Capture the cell that displays the provided text and extract its [X, Y] central coordinate. 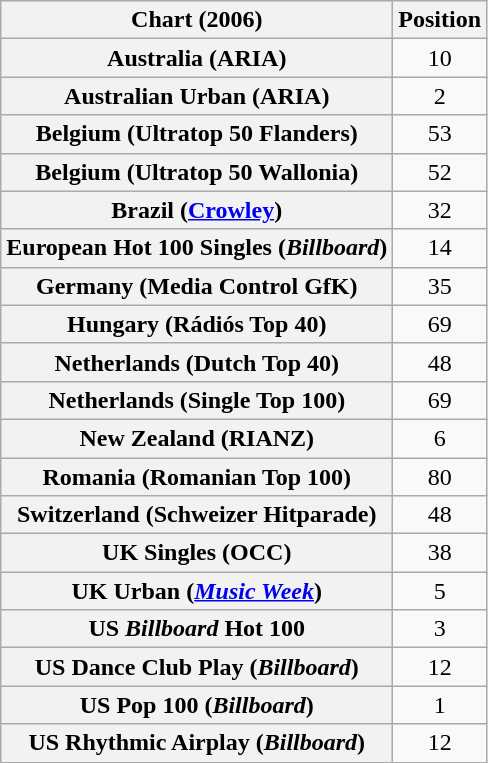
US Billboard Hot 100 [197, 629]
UK Singles (OCC) [197, 553]
Netherlands (Single Top 100) [197, 400]
Romania (Romanian Top 100) [197, 477]
Belgium (Ultratop 50 Wallonia) [197, 172]
Brazil (Crowley) [197, 210]
European Hot 100 Singles (Billboard) [197, 248]
Australia (ARIA) [197, 58]
5 [440, 591]
Hungary (Rádiós Top 40) [197, 324]
38 [440, 553]
Chart (2006) [197, 20]
Germany (Media Control GfK) [197, 286]
14 [440, 248]
Belgium (Ultratop 50 Flanders) [197, 134]
Australian Urban (ARIA) [197, 96]
Position [440, 20]
32 [440, 210]
US Pop 100 (Billboard) [197, 705]
US Dance Club Play (Billboard) [197, 667]
Switzerland (Schweizer Hitparade) [197, 515]
Netherlands (Dutch Top 40) [197, 362]
6 [440, 438]
2 [440, 96]
US Rhythmic Airplay (Billboard) [197, 743]
80 [440, 477]
53 [440, 134]
35 [440, 286]
1 [440, 705]
52 [440, 172]
3 [440, 629]
New Zealand (RIANZ) [197, 438]
UK Urban (Music Week) [197, 591]
10 [440, 58]
